Extract the [x, y] coordinate from the center of the cell holding the provided text.  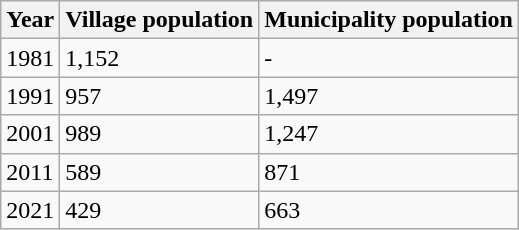
957 [160, 96]
2021 [30, 210]
989 [160, 134]
1,497 [389, 96]
429 [160, 210]
663 [389, 210]
589 [160, 172]
Village population [160, 20]
1,247 [389, 134]
1,152 [160, 58]
Municipality population [389, 20]
2001 [30, 134]
Year [30, 20]
1981 [30, 58]
1991 [30, 96]
2011 [30, 172]
- [389, 58]
871 [389, 172]
